Identify which cell holds the provided text, then report its (x, y) central coordinate. 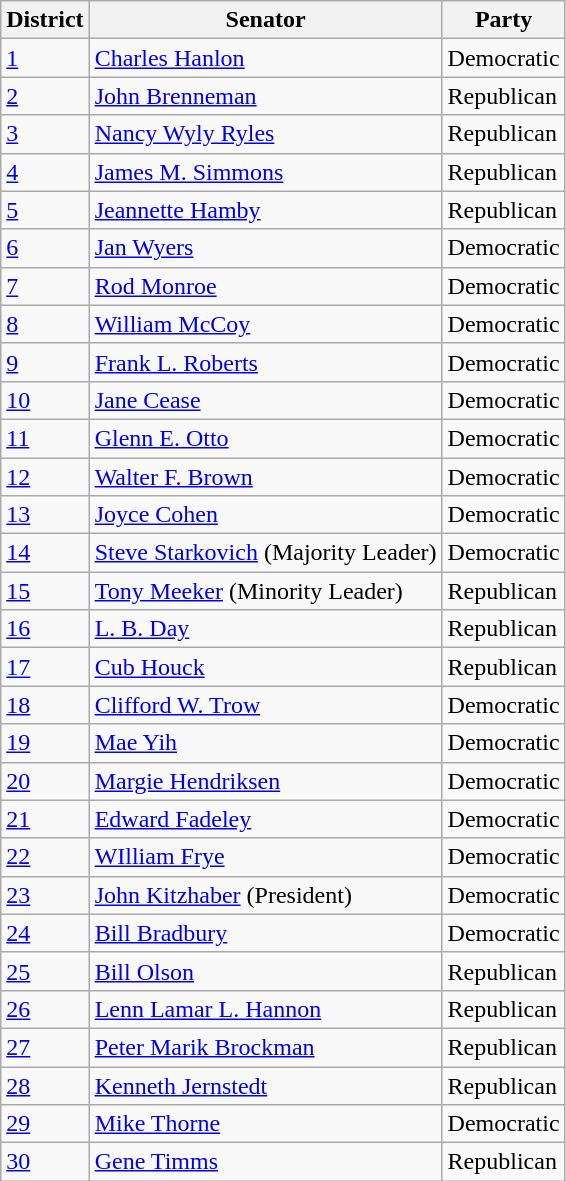
4 (45, 172)
Jeannette Hamby (266, 210)
Nancy Wyly Ryles (266, 134)
Peter Marik Brockman (266, 1047)
1 (45, 58)
Glenn E. Otto (266, 438)
26 (45, 1009)
Mike Thorne (266, 1124)
6 (45, 248)
15 (45, 591)
Cub Houck (266, 667)
WIlliam Frye (266, 857)
13 (45, 515)
Clifford W. Trow (266, 705)
7 (45, 286)
James M. Simmons (266, 172)
Party (504, 20)
District (45, 20)
11 (45, 438)
Walter F. Brown (266, 477)
William McCoy (266, 324)
Kenneth Jernstedt (266, 1085)
9 (45, 362)
23 (45, 895)
2 (45, 96)
22 (45, 857)
16 (45, 629)
12 (45, 477)
28 (45, 1085)
Edward Fadeley (266, 819)
3 (45, 134)
Tony Meeker (Minority Leader) (266, 591)
Charles Hanlon (266, 58)
Lenn Lamar L. Hannon (266, 1009)
Jan Wyers (266, 248)
24 (45, 933)
Mae Yih (266, 743)
19 (45, 743)
29 (45, 1124)
Steve Starkovich (Majority Leader) (266, 553)
John Kitzhaber (President) (266, 895)
Gene Timms (266, 1162)
17 (45, 667)
Jane Cease (266, 400)
20 (45, 781)
21 (45, 819)
10 (45, 400)
5 (45, 210)
Rod Monroe (266, 286)
25 (45, 971)
18 (45, 705)
30 (45, 1162)
Margie Hendriksen (266, 781)
Senator (266, 20)
Frank L. Roberts (266, 362)
L. B. Day (266, 629)
Bill Olson (266, 971)
Bill Bradbury (266, 933)
Joyce Cohen (266, 515)
14 (45, 553)
8 (45, 324)
John Brenneman (266, 96)
27 (45, 1047)
